Search for the cell housing the specified text and yield its [x, y] center coordinate. 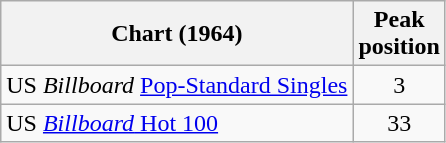
Chart (1964) [177, 34]
US Billboard Pop-Standard Singles [177, 85]
33 [399, 123]
Peakposition [399, 34]
3 [399, 85]
US Billboard Hot 100 [177, 123]
